Output the (X, Y) coordinate of the center of the cell containing the given text.  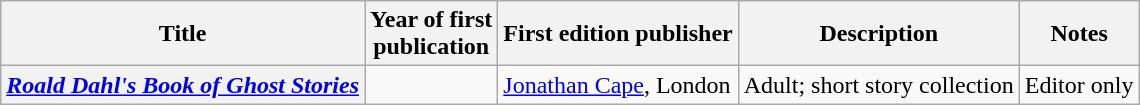
Editor only (1079, 85)
Notes (1079, 34)
Jonathan Cape, London (618, 85)
Title (183, 34)
Roald Dahl's Book of Ghost Stories (183, 85)
Year of firstpublication (432, 34)
Description (878, 34)
Adult; short story collection (878, 85)
First edition publisher (618, 34)
